Search for the cell housing the specified text and yield its (x, y) center coordinate. 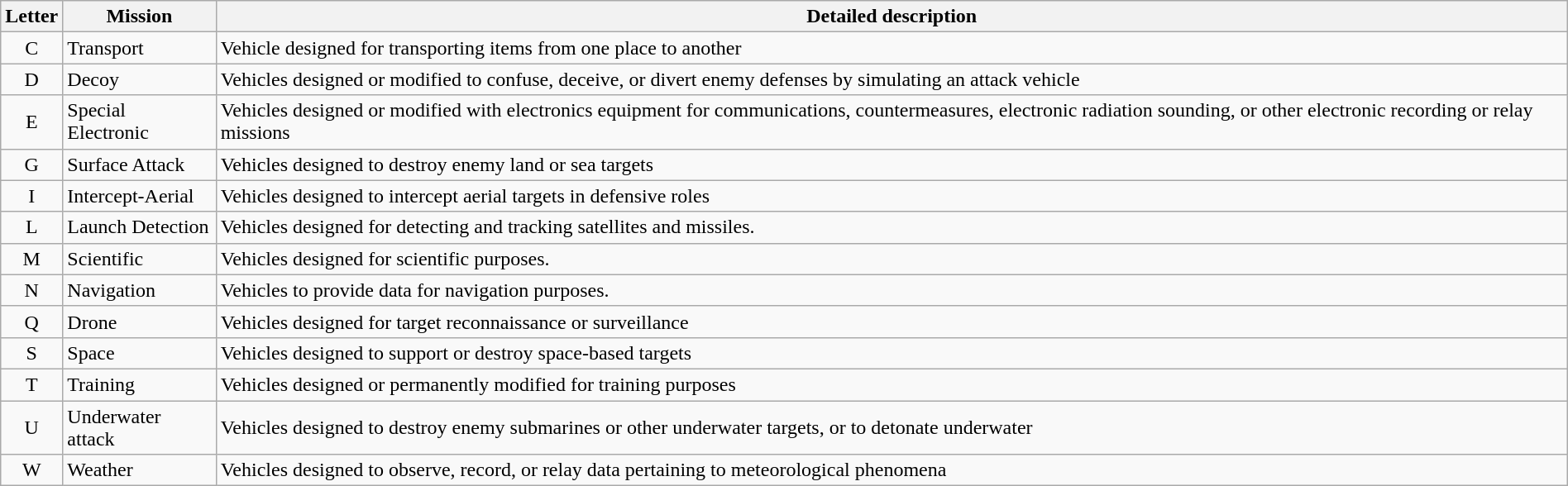
Launch Detection (139, 227)
Vehicles designed to destroy enemy land or sea targets (892, 164)
Vehicles designed for detecting and tracking satellites and missiles. (892, 227)
Vehicle designed for transporting items from one place to another (892, 48)
L (31, 227)
Scientific (139, 259)
Transport (139, 48)
Weather (139, 470)
Decoy (139, 79)
Q (31, 322)
Intercept-Aerial (139, 196)
Space (139, 353)
I (31, 196)
Vehicles designed or modified to confuse, deceive, or divert enemy defenses by simulating an attack vehicle (892, 79)
Vehicles to provide data for navigation purposes. (892, 290)
M (31, 259)
Vehicles designed to intercept aerial targets in defensive roles (892, 196)
Detailed description (892, 17)
Vehicles designed for scientific purposes. (892, 259)
N (31, 290)
C (31, 48)
E (31, 122)
Underwater attack (139, 426)
G (31, 164)
Vehicles designed for target reconnaissance or surveillance (892, 322)
Special Electronic (139, 122)
Surface Attack (139, 164)
S (31, 353)
Vehicles designed to observe, record, or relay data pertaining to meteorological phenomena (892, 470)
U (31, 426)
Vehicles designed or permanently modified for training purposes (892, 384)
Training (139, 384)
W (31, 470)
Drone (139, 322)
T (31, 384)
Letter (31, 17)
Vehicles designed to destroy enemy submarines or other underwater targets, or to detonate underwater (892, 426)
D (31, 79)
Navigation (139, 290)
Mission (139, 17)
Vehicles designed to support or destroy space-based targets (892, 353)
